Identify which cell holds the provided text, then report its (x, y) central coordinate. 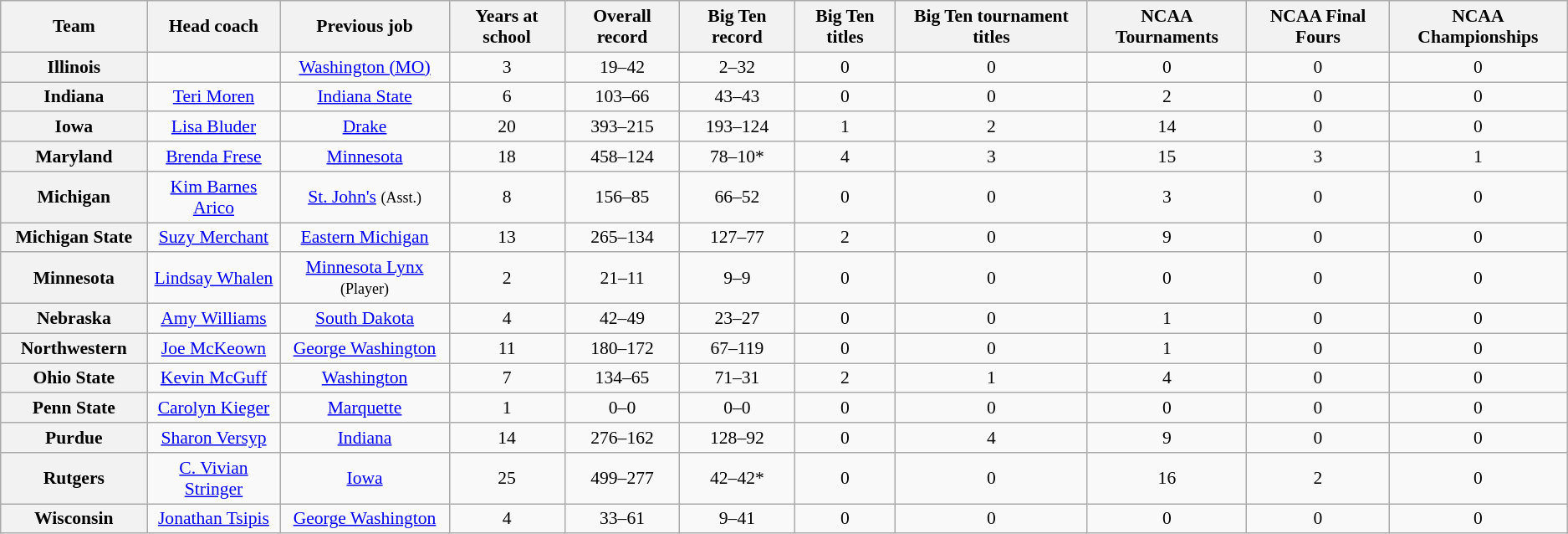
Amy Williams (214, 319)
Joe McKeown (214, 348)
Purdue (74, 438)
8 (507, 198)
156–85 (622, 198)
Northwestern (74, 348)
Brenda Frese (214, 157)
Big Ten record (738, 27)
Teri Moren (214, 97)
NCAA Final Fours (1318, 27)
Lisa Bluder (214, 127)
Head coach (214, 27)
Overall record (622, 27)
Washington (365, 378)
499–277 (622, 479)
25 (507, 479)
2–32 (738, 67)
Suzy Merchant (214, 238)
43–43 (738, 97)
23–27 (738, 319)
Drake (365, 127)
Minnesota Lynx (Player) (365, 278)
Indiana State (365, 97)
St. John's (Asst.) (365, 198)
15 (1167, 157)
Lindsay Whalen (214, 278)
NCAA Championships (1479, 27)
180–172 (622, 348)
Big Ten titles (845, 27)
Kevin McGuff (214, 378)
276–162 (622, 438)
42–42* (738, 479)
Ohio State (74, 378)
127–77 (738, 238)
Eastern Michigan (365, 238)
Big Ten tournament titles (992, 27)
Jonathan Tsipis (214, 519)
6 (507, 97)
128–92 (738, 438)
67–119 (738, 348)
7 (507, 378)
71–31 (738, 378)
78–10* (738, 157)
Kim Barnes Arico (214, 198)
NCAA Tournaments (1167, 27)
Previous job (365, 27)
Wisconsin (74, 519)
18 (507, 157)
Washington (MO) (365, 67)
9–41 (738, 519)
Carolyn Kieger (214, 408)
13 (507, 238)
103–66 (622, 97)
Maryland (74, 157)
66–52 (738, 198)
19–42 (622, 67)
Years at school (507, 27)
33–61 (622, 519)
9–9 (738, 278)
Michigan State (74, 238)
Michigan (74, 198)
South Dakota (365, 319)
Rutgers (74, 479)
21–11 (622, 278)
458–124 (622, 157)
Penn State (74, 408)
11 (507, 348)
Marquette (365, 408)
C. Vivian Stringer (214, 479)
Sharon Versyp (214, 438)
Nebraska (74, 319)
Team (74, 27)
265–134 (622, 238)
134–65 (622, 378)
193–124 (738, 127)
42–49 (622, 319)
16 (1167, 479)
393–215 (622, 127)
Illinois (74, 67)
20 (507, 127)
